Pinpoint the cell where the given text exists, returning its (x, y) midpoint coordinate. 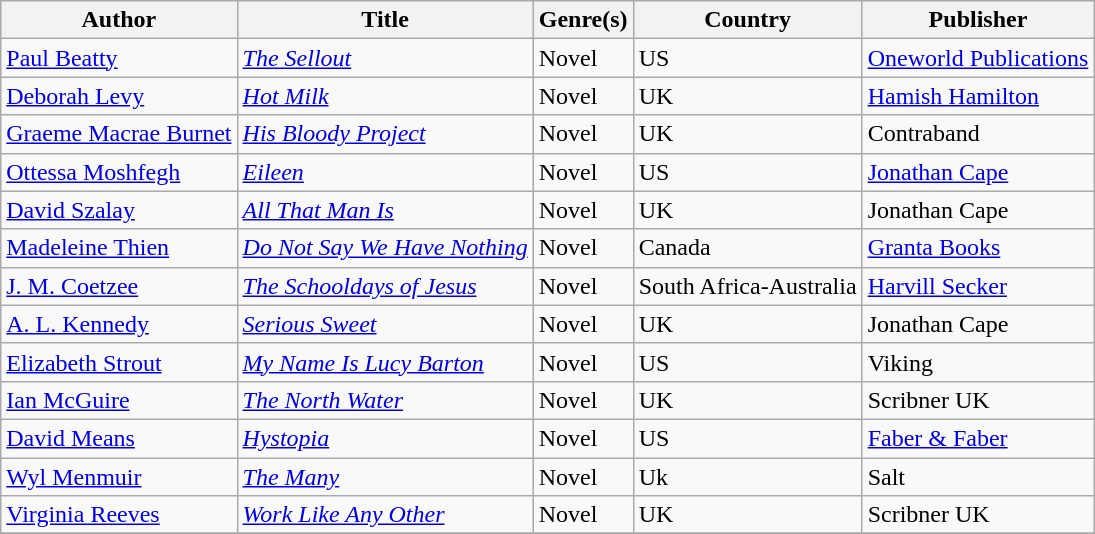
David Means (119, 438)
Country (748, 20)
Hot Milk (385, 96)
Work Like Any Other (385, 515)
Hystopia (385, 438)
All That Man Is (385, 210)
Granta Books (978, 248)
Genre(s) (583, 20)
Ottessa Moshfegh (119, 172)
Author (119, 20)
Graeme Macrae Burnet (119, 134)
David Szalay (119, 210)
Salt (978, 477)
The Schooldays of Jesus (385, 286)
Publisher (978, 20)
Faber & Faber (978, 438)
The North Water (385, 400)
J. M. Coetzee (119, 286)
A. L. Kennedy (119, 324)
Ian McGuire (119, 400)
Eileen (385, 172)
Paul Beatty (119, 58)
Virginia Reeves (119, 515)
Uk (748, 477)
Viking (978, 362)
Harvill Secker (978, 286)
Hamish Hamilton (978, 96)
Elizabeth Strout (119, 362)
The Many (385, 477)
His Bloody Project (385, 134)
Title (385, 20)
My Name Is Lucy Barton (385, 362)
Wyl Menmuir (119, 477)
South Africa-Australia (748, 286)
Madeleine Thien (119, 248)
Serious Sweet (385, 324)
Contraband (978, 134)
Oneworld Publications (978, 58)
Do Not Say We Have Nothing (385, 248)
Canada (748, 248)
Deborah Levy (119, 96)
The Sellout (385, 58)
